Determine the (x, y) coordinate at the center of the cell enclosing the given text.  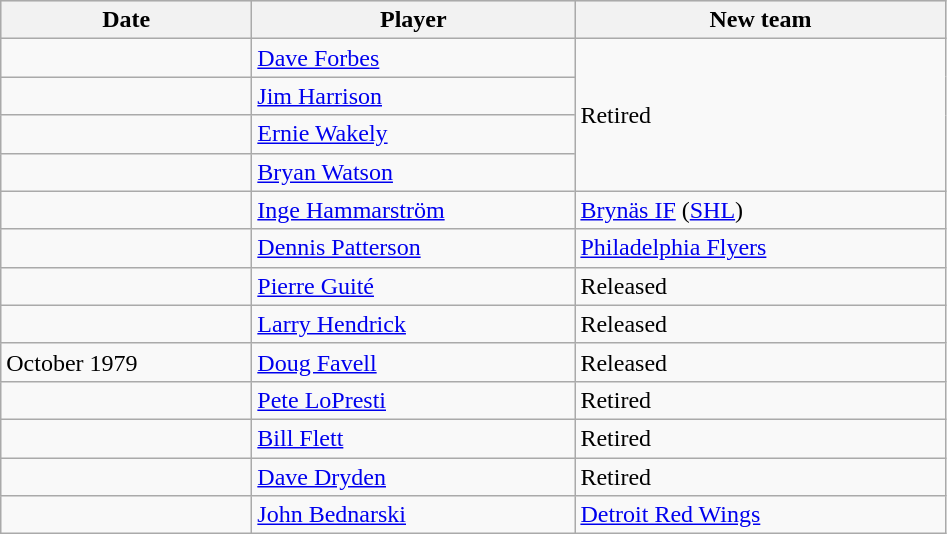
Date (126, 20)
Doug Favell (414, 362)
Philadelphia Flyers (760, 248)
Inge Hammarström (414, 210)
Brynäs IF (SHL) (760, 210)
Larry Hendrick (414, 324)
Detroit Red Wings (760, 515)
John Bednarski (414, 515)
Player (414, 20)
Bryan Watson (414, 172)
New team (760, 20)
Bill Flett (414, 438)
Pierre Guité (414, 286)
Dave Forbes (414, 58)
Jim Harrison (414, 96)
Dave Dryden (414, 477)
Ernie Wakely (414, 134)
Pete LoPresti (414, 400)
Dennis Patterson (414, 248)
October 1979 (126, 362)
